For the text-containing cell, return its midpoint in [X, Y] coordinate format. 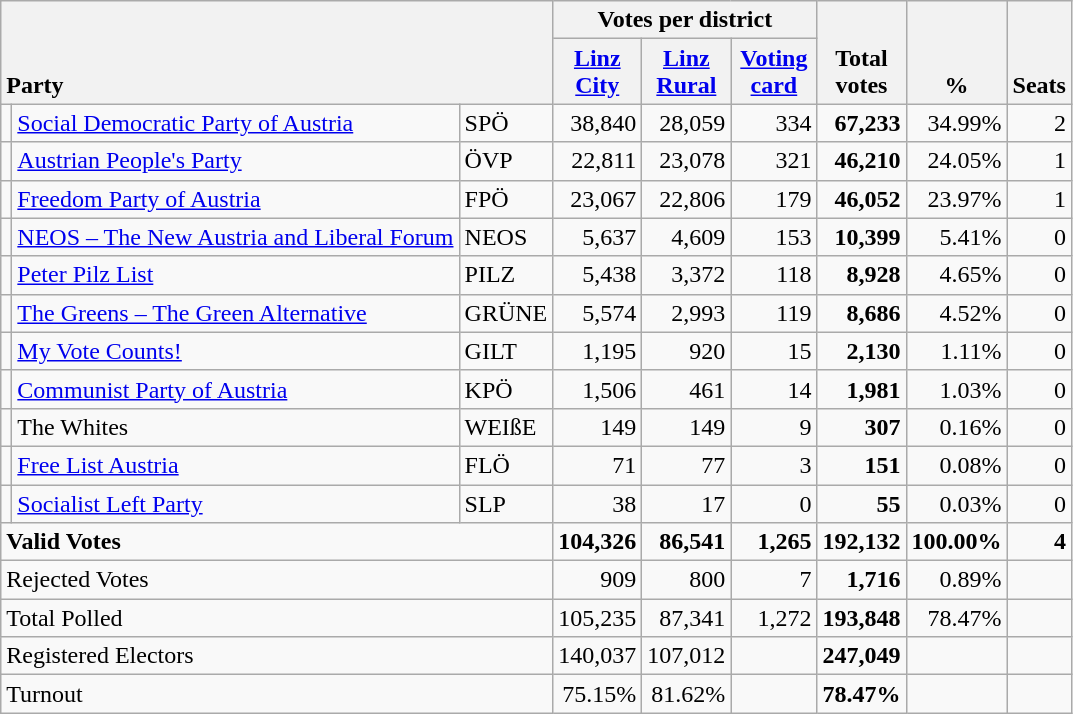
307 [862, 427]
KPÖ [506, 389]
107,012 [686, 656]
1.11% [956, 351]
GILT [506, 351]
71 [598, 465]
Rejected Votes [277, 580]
2 [1039, 123]
ÖVP [506, 161]
3 [774, 465]
1,981 [862, 389]
Social Democratic Party of Austria [236, 123]
5.41% [956, 237]
Austrian People's Party [236, 161]
247,049 [862, 656]
SPÖ [506, 123]
LinzRural [686, 72]
38 [598, 503]
461 [686, 389]
34.99% [956, 123]
The Greens – The Green Alternative [236, 313]
10,399 [862, 237]
800 [686, 580]
PILZ [506, 275]
0.03% [956, 503]
75.15% [598, 694]
909 [598, 580]
23,067 [598, 199]
Peter Pilz List [236, 275]
8,686 [862, 313]
87,341 [686, 618]
Communist Party of Austria [236, 389]
Turnout [277, 694]
46,210 [862, 161]
Party [277, 52]
179 [774, 199]
55 [862, 503]
119 [774, 313]
23.97% [956, 199]
Seats [1039, 52]
22,811 [598, 161]
GRÜNE [506, 313]
1.03% [956, 389]
17 [686, 503]
9 [774, 427]
15 [774, 351]
Free List Austria [236, 465]
NEOS [506, 237]
153 [774, 237]
1,716 [862, 580]
FLÖ [506, 465]
77 [686, 465]
0.08% [956, 465]
Totalvotes [862, 52]
SLP [506, 503]
193,848 [862, 618]
22,806 [686, 199]
0.16% [956, 427]
5,574 [598, 313]
4 [1039, 542]
8,928 [862, 275]
FPÖ [506, 199]
334 [774, 123]
38,840 [598, 123]
% [956, 52]
140,037 [598, 656]
3,372 [686, 275]
14 [774, 389]
Socialist Left Party [236, 503]
105,235 [598, 618]
WEIßE [506, 427]
2,993 [686, 313]
2,130 [862, 351]
1,265 [774, 542]
151 [862, 465]
Total Polled [277, 618]
920 [686, 351]
5,637 [598, 237]
46,052 [862, 199]
5,438 [598, 275]
LinzCity [598, 72]
Freedom Party of Austria [236, 199]
The Whites [236, 427]
NEOS – The New Austria and Liberal Forum [236, 237]
My Vote Counts! [236, 351]
4.52% [956, 313]
1,506 [598, 389]
67,233 [862, 123]
Registered Electors [277, 656]
0.89% [956, 580]
28,059 [686, 123]
104,326 [598, 542]
23,078 [686, 161]
192,132 [862, 542]
Votes per district [685, 20]
4.65% [956, 275]
321 [774, 161]
81.62% [686, 694]
4,609 [686, 237]
118 [774, 275]
Valid Votes [277, 542]
100.00% [956, 542]
1,195 [598, 351]
Votingcard [774, 72]
24.05% [956, 161]
86,541 [686, 542]
7 [774, 580]
1,272 [774, 618]
